Return the (x, y) coordinate for the center point of the cell that contains the specified text.  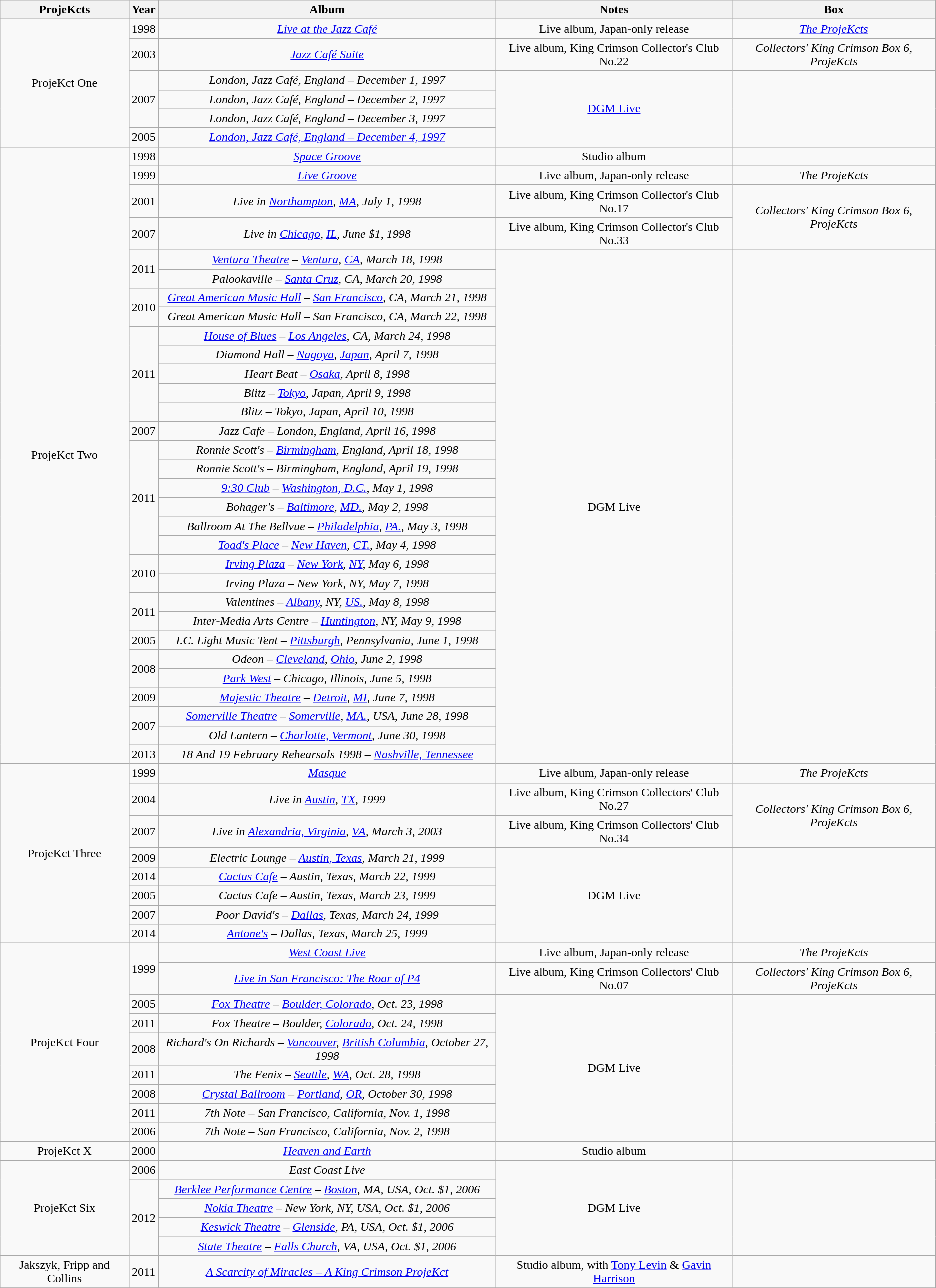
Live in Northampton, MA, July 1, 1998 (327, 201)
Space Groove (327, 156)
Fox Theatre – Boulder, Colorado, Oct. 24, 1998 (327, 1023)
Live in Austin, TX, 1999 (327, 799)
Electric Lounge – Austin, Texas, March 21, 1999 (327, 857)
Somerville Theatre – Somerville, MA., USA, June 28, 1998 (327, 716)
Live album, King Crimson Collector's Club No.33 (614, 234)
West Coast Live (327, 953)
Album (327, 10)
ProjeKct X (65, 1151)
Jazz Café Suite (327, 55)
Heart Beat – Osaka, April 8, 1998 (327, 374)
The Fenix – Seattle, WA, Oct. 28, 1998 (327, 1075)
Live Groove (327, 175)
ProjeKct One (65, 83)
Cactus Cafe – Austin, Texas, March 23, 1999 (327, 895)
Studio album, with Tony Levin & Gavin Harrison (614, 1272)
Keswick Theatre – Glenside, PA, USA, Oct. $1, 2006 (327, 1227)
2003 (144, 55)
London, Jazz Café, England – December 1, 1997 (327, 80)
7th Note – San Francisco, California, Nov. 2, 1998 (327, 1132)
Live in San Francisco: The Roar of P4 (327, 979)
Blitz – Tokyo, Japan, April 9, 1998 (327, 393)
Irving Plaza – New York, NY, May 6, 1998 (327, 564)
2001 (144, 201)
Live album, King Crimson Collectors' Club No.07 (614, 979)
ProjeKct Four (65, 1043)
Richard's On Richards – Vancouver, British Columbia, October 27, 1998 (327, 1049)
Live album, King Crimson Collectors' Club No.34 (614, 832)
I.C. Light Music Tent – Pittsburgh, Pennsylvania, June 1, 1998 (327, 640)
ProjeKct Three (65, 853)
A Scarcity of Miracles – A King Crimson ProjeKct (327, 1272)
London, Jazz Café, England – December 3, 1997 (327, 118)
Palookaville – Santa Cruz, CA, March 20, 1998 (327, 278)
Poor David's – Dallas, Texas, March 24, 1999 (327, 914)
Jakszyk, Fripp and Collins (65, 1272)
Antone's – Dallas, Texas, March 25, 1999 (327, 934)
Toad's Place – New Haven, CT., May 4, 1998 (327, 545)
7th Note – San Francisco, California, Nov. 1, 1998 (327, 1113)
Blitz – Tokyo, Japan, April 10, 1998 (327, 412)
Majestic Theatre – Detroit, MI, June 7, 1998 (327, 697)
Crystal Ballroom – Portland, OR, October 30, 1998 (327, 1094)
2013 (144, 754)
Ballroom At The Bellvue – Philadelphia, PA., May 3, 1998 (327, 526)
London, Jazz Café, England – December 4, 1997 (327, 137)
ProjeKct Two (65, 455)
Live in Alexandria, Virginia, VA, March 3, 2003 (327, 832)
Heaven and Earth (327, 1151)
Ronnie Scott's – Birmingham, England, April 19, 1998 (327, 469)
Old Lantern – Charlotte, Vermont, June 30, 1998 (327, 735)
Notes (614, 10)
Diamond Hall – Nagoya, Japan, April 7, 1998 (327, 355)
Live album, King Crimson Collector's Club No.22 (614, 55)
18 And 19 February Rehearsals 1998 – Nashville, Tennessee (327, 754)
Ronnie Scott's – Birmingham, England, April 18, 1998 (327, 450)
Great American Music Hall – San Francisco, CA, March 22, 1998 (327, 317)
East Coast Live (327, 1170)
ProjeKcts (65, 10)
House of Blues – Los Angeles, CA, March 24, 1998 (327, 336)
Fox Theatre – Boulder, Colorado, Oct. 23, 1998 (327, 1004)
2012 (144, 1217)
Inter-Media Arts Centre – Huntington, NY, May 9, 1998 (327, 621)
Irving Plaza – New York, NY, May 7, 1998 (327, 583)
Live at the Jazz Café (327, 29)
9:30 Club – Washington, D.C., May 1, 1998 (327, 488)
Live album, King Crimson Collectors' Club No.27 (614, 799)
Cactus Cafe – Austin, Texas, March 22, 1999 (327, 876)
Live in Chicago, IL, June $1, 1998 (327, 234)
Jazz Cafe – London, England, April 16, 1998 (327, 431)
Berklee Performance Centre – Boston, MA, USA, Oct. $1, 2006 (327, 1189)
Live album, King Crimson Collector's Club No.17 (614, 201)
Ventura Theatre – Ventura, CA, March 18, 1998 (327, 259)
State Theatre – Falls Church, VA, USA, Oct. $1, 2006 (327, 1246)
Nokia Theatre – New York, NY, USA, Oct. $1, 2006 (327, 1208)
2004 (144, 799)
Valentines – Albany, NY, US., May 8, 1998 (327, 602)
ProjeKct Six (65, 1208)
London, Jazz Café, England – December 2, 1997 (327, 99)
Box (834, 10)
Bohager's – Baltimore, MD., May 2, 1998 (327, 507)
Masque (327, 773)
Park West – Chicago, Illinois, June 5, 1998 (327, 678)
Great American Music Hall – San Francisco, CA, March 21, 1998 (327, 298)
2000 (144, 1151)
Year (144, 10)
Odeon – Cleveland, Ohio, June 2, 1998 (327, 659)
